Return the (x, y) coordinate for the center point of the cell that contains the specified text.  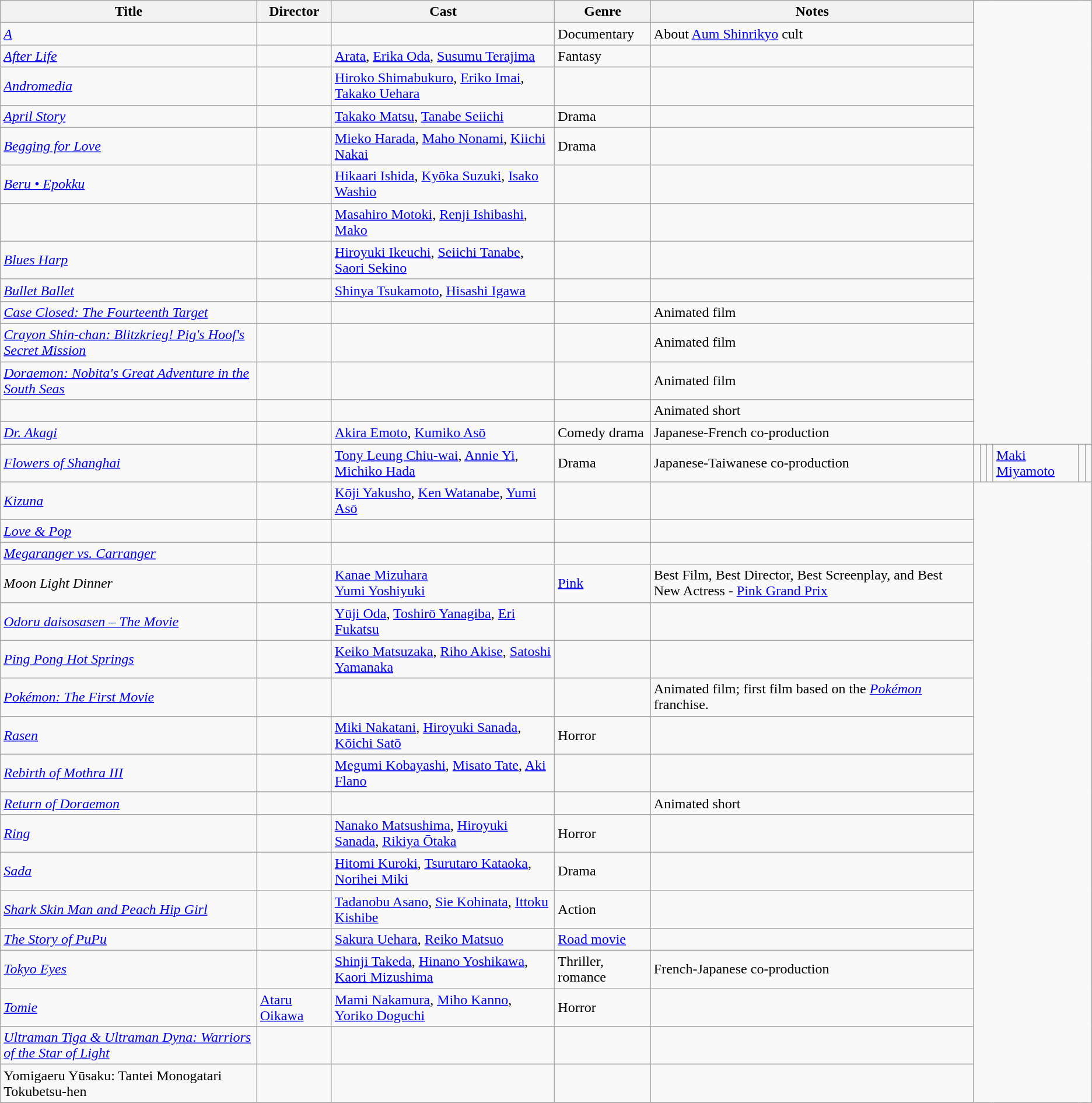
Tomie (129, 1007)
Shark Skin Man and Peach Hip Girl (129, 909)
April Story (129, 116)
Notes (812, 12)
Tadanobu Asano, Sie Kohinata, Ittoku Kishibe (443, 909)
Action (603, 909)
Keiko Matsuzaka, Riho Akise, Satoshi Yamanaka (443, 659)
Takako Matsu, Tanabe Seiichi (443, 116)
Tony Leung Chiu-wai, Annie Yi, Michiko Hada (443, 463)
Ataru Oikawa (294, 1007)
Flowers of Shanghai (129, 463)
Maki Miyamoto (1036, 463)
Kōji Yakusho, Ken Watanabe, Yumi Asō (443, 501)
Genre (603, 12)
Hikaari Ishida, Kyōka Suzuki, Isako Washio (443, 184)
Hiroko Shimabukuro, Eriko Imai, Takako Uehara (443, 86)
Documentary (603, 34)
Rasen (129, 735)
Animated film; first film based on the Pokémon franchise. (812, 697)
Shinya Tsukamoto, Hisashi Igawa (443, 290)
Ping Pong Hot Springs (129, 659)
Dr. Akagi (129, 433)
Japanese-Taiwanese co-production (812, 463)
Rebirth of Mothra III (129, 773)
Pink (603, 584)
Yomigaeru Yūsaku: Tantei Monogatari Tokubetsu-hen (129, 1083)
Doraemon: Nobita's Great Adventure in the South Seas (129, 381)
Odoru daisosasen – The Movie (129, 621)
Bullet Ballet (129, 290)
Megaranger vs. Carranger (129, 553)
Begging for Love (129, 146)
Nanako Matsushima, Hiroyuki Sanada, Rikiya Ōtaka (443, 833)
Title (129, 12)
Road movie (603, 940)
Akira Emoto, Kumiko Asō (443, 433)
Pokémon: The First Movie (129, 697)
Cast (443, 12)
Comedy drama (603, 433)
Mieko Harada, Maho Nonami, Kiichi Nakai (443, 146)
Beru • Epokku (129, 184)
Andromedia (129, 86)
Crayon Shin-chan: Blitzkrieg! Pig's Hoof's Secret Mission (129, 342)
Tokyo Eyes (129, 970)
Kizuna (129, 501)
Love & Pop (129, 531)
Return of Doraemon (129, 803)
Sada (129, 871)
About Aum Shinrikyo cult (812, 34)
A (129, 34)
Thriller, romance (603, 970)
Ring (129, 833)
Hiroyuki Ikeuchi, Seiichi Tanabe, Saori Sekino (443, 260)
Mami Nakamura, Miho Kanno, Yoriko Doguchi (443, 1007)
Yūji Oda, Toshirō Yanagiba, Eri Fukatsu (443, 621)
Case Closed: The Fourteenth Target (129, 312)
Fantasy (603, 56)
Moon Light Dinner (129, 584)
Sakura Uehara, Reiko Matsuo (443, 940)
Masahiro Motoki, Renji Ishibashi, Mako (443, 222)
Director (294, 12)
Hitomi Kuroki, Tsurutaro Kataoka, Norihei Miki (443, 871)
Kanae MizuharaYumi Yoshiyuki (443, 584)
Best Film, Best Director, Best Screenplay, and Best New Actress - Pink Grand Prix (812, 584)
After Life (129, 56)
Blues Harp (129, 260)
Shinji Takeda, Hinano Yoshikawa, Kaori Mizushima (443, 970)
French-Japanese co-production (812, 970)
Japanese-French co-production (812, 433)
Miki Nakatani, Hiroyuki Sanada, Kōichi Satō (443, 735)
The Story of PuPu (129, 940)
Ultraman Tiga & Ultraman Dyna: Warriors of the Star of Light (129, 1046)
Arata, Erika Oda, Susumu Terajima (443, 56)
Megumi Kobayashi, Misato Tate, Aki Flano (443, 773)
